Return the [x, y] coordinate for the center point of the cell that contains the specified text.  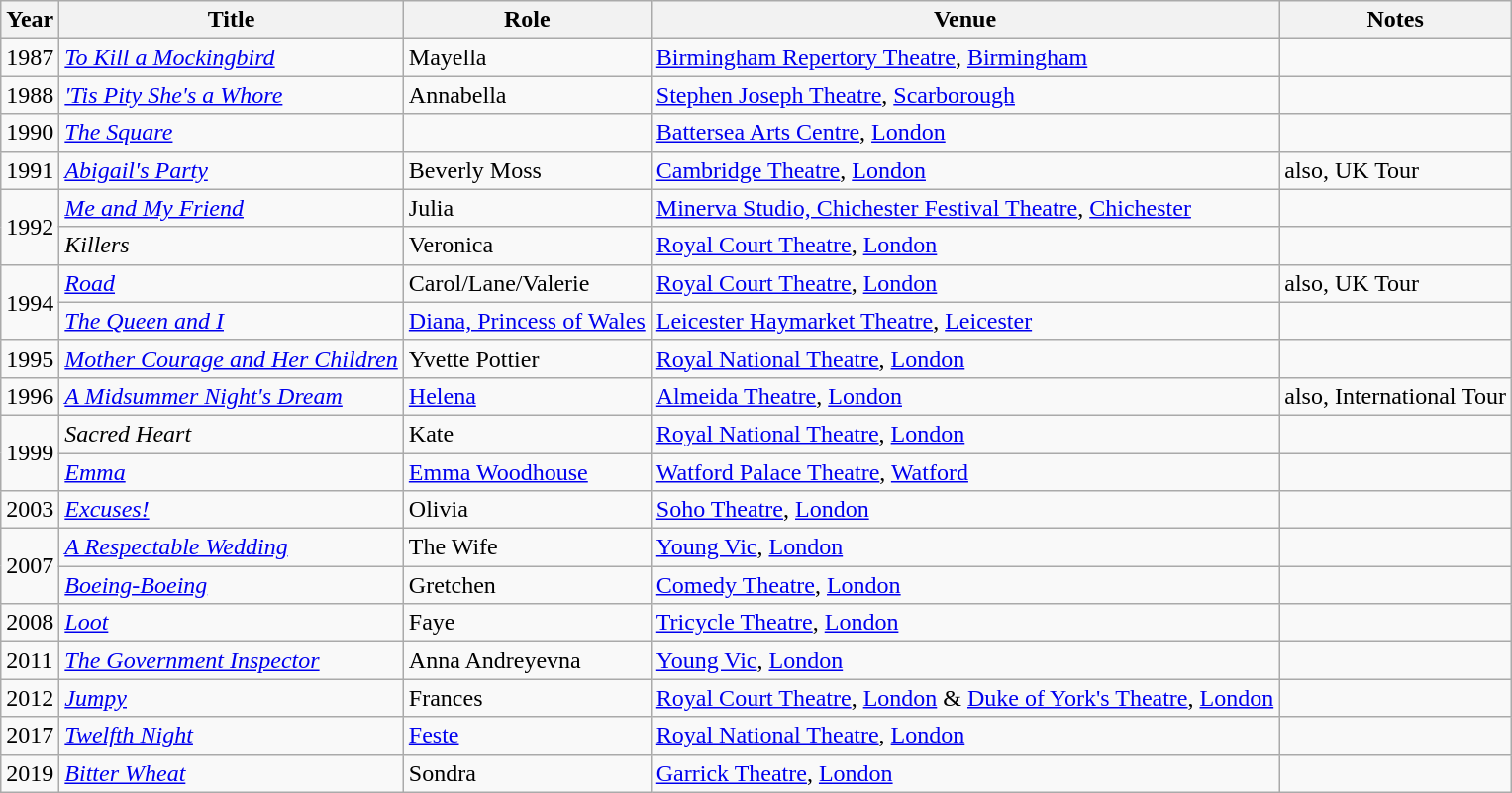
Road [232, 283]
Mother Courage and Her Children [232, 358]
Sondra [527, 773]
Emma [232, 472]
Annabella [527, 95]
Loot [232, 623]
2019 [30, 773]
Minerva Studio, Chichester Festival Theatre, Chichester [964, 208]
Abigail's Party [232, 170]
Boeing-Boeing [232, 585]
The Government Inspector [232, 660]
2017 [30, 736]
Venue [964, 20]
To Kill a Mockingbird [232, 57]
Title [232, 20]
Almeida Theatre, London [964, 396]
1988 [30, 95]
Stephen Joseph Theatre, Scarborough [964, 95]
Feste [527, 736]
Veronica [527, 246]
Emma Woodhouse [527, 472]
1990 [30, 133]
Me and My Friend [232, 208]
Leicester Haymarket Theatre, Leicester [964, 321]
Julia [527, 208]
2003 [30, 510]
Year [30, 20]
Watford Palace Theatre, Watford [964, 472]
also, International Tour [1396, 396]
Diana, Princess of Wales [527, 321]
2007 [30, 566]
1995 [30, 358]
Frances [527, 698]
Yvette Pottier [527, 358]
Beverly Moss [527, 170]
Killers [232, 246]
Cambridge Theatre, London [964, 170]
Comedy Theatre, London [964, 585]
Jumpy [232, 698]
1992 [30, 227]
Sacred Heart [232, 434]
Anna Andreyevna [527, 660]
1991 [30, 170]
2008 [30, 623]
The Wife [527, 547]
1987 [30, 57]
Excuses! [232, 510]
Helena [527, 396]
Role [527, 20]
Carol/Lane/Valerie [527, 283]
Kate [527, 434]
Twelfth Night [232, 736]
Gretchen [527, 585]
A Midsummer Night's Dream [232, 396]
Battersea Arts Centre, London [964, 133]
Mayella [527, 57]
1999 [30, 452]
1996 [30, 396]
The Square [232, 133]
A Respectable Wedding [232, 547]
Bitter Wheat [232, 773]
Birmingham Repertory Theatre, Birmingham [964, 57]
2011 [30, 660]
Tricycle Theatre, London [964, 623]
Olivia [527, 510]
Royal Court Theatre, London & Duke of York's Theatre, London [964, 698]
Notes [1396, 20]
'Tis Pity She's a Whore [232, 95]
The Queen and I [232, 321]
Soho Theatre, London [964, 510]
Faye [527, 623]
1994 [30, 302]
2012 [30, 698]
Garrick Theatre, London [964, 773]
